Return the [x, y] coordinate for the center point of the cell that contains the specified text.  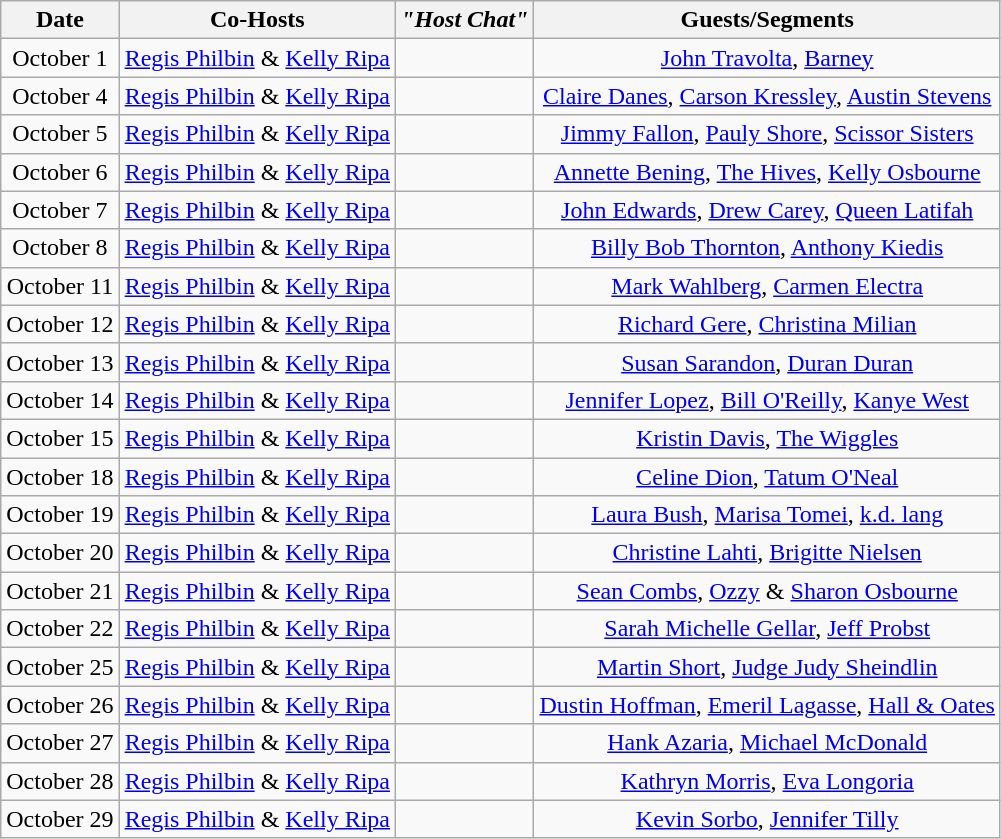
October 7 [60, 210]
October 27 [60, 743]
October 21 [60, 591]
October 28 [60, 781]
October 25 [60, 667]
October 26 [60, 705]
October 13 [60, 362]
October 18 [60, 477]
October 8 [60, 248]
October 20 [60, 553]
Billy Bob Thornton, Anthony Kiedis [768, 248]
Mark Wahlberg, Carmen Electra [768, 286]
Hank Azaria, Michael McDonald [768, 743]
Celine Dion, Tatum O'Neal [768, 477]
John Edwards, Drew Carey, Queen Latifah [768, 210]
October 19 [60, 515]
Annette Bening, The Hives, Kelly Osbourne [768, 172]
October 15 [60, 438]
Kristin Davis, The Wiggles [768, 438]
October 22 [60, 629]
Claire Danes, Carson Kressley, Austin Stevens [768, 96]
October 1 [60, 58]
October 29 [60, 819]
Susan Sarandon, Duran Duran [768, 362]
Dustin Hoffman, Emeril Lagasse, Hall & Oates [768, 705]
Co-Hosts [257, 20]
Laura Bush, Marisa Tomei, k.d. lang [768, 515]
Martin Short, Judge Judy Sheindlin [768, 667]
Guests/Segments [768, 20]
Kathryn Morris, Eva Longoria [768, 781]
Sean Combs, Ozzy & Sharon Osbourne [768, 591]
Jimmy Fallon, Pauly Shore, Scissor Sisters [768, 134]
Sarah Michelle Gellar, Jeff Probst [768, 629]
October 11 [60, 286]
"Host Chat" [465, 20]
Richard Gere, Christina Milian [768, 324]
October 4 [60, 96]
October 14 [60, 400]
October 5 [60, 134]
October 6 [60, 172]
Date [60, 20]
John Travolta, Barney [768, 58]
Kevin Sorbo, Jennifer Tilly [768, 819]
Jennifer Lopez, Bill O'Reilly, Kanye West [768, 400]
Christine Lahti, Brigitte Nielsen [768, 553]
October 12 [60, 324]
